From the cell containing the given text, extract its center point as (x, y) coordinate. 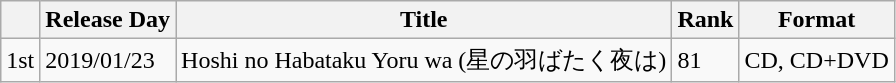
2019/01/23 (108, 60)
CD, CD+DVD (816, 60)
1st (20, 60)
Hoshi no Habataku Yoru wa (星の羽ばたく夜は) (424, 60)
Format (816, 20)
Release Day (108, 20)
Rank (706, 20)
Title (424, 20)
81 (706, 60)
